For the text-containing cell, return its midpoint in (X, Y) coordinate format. 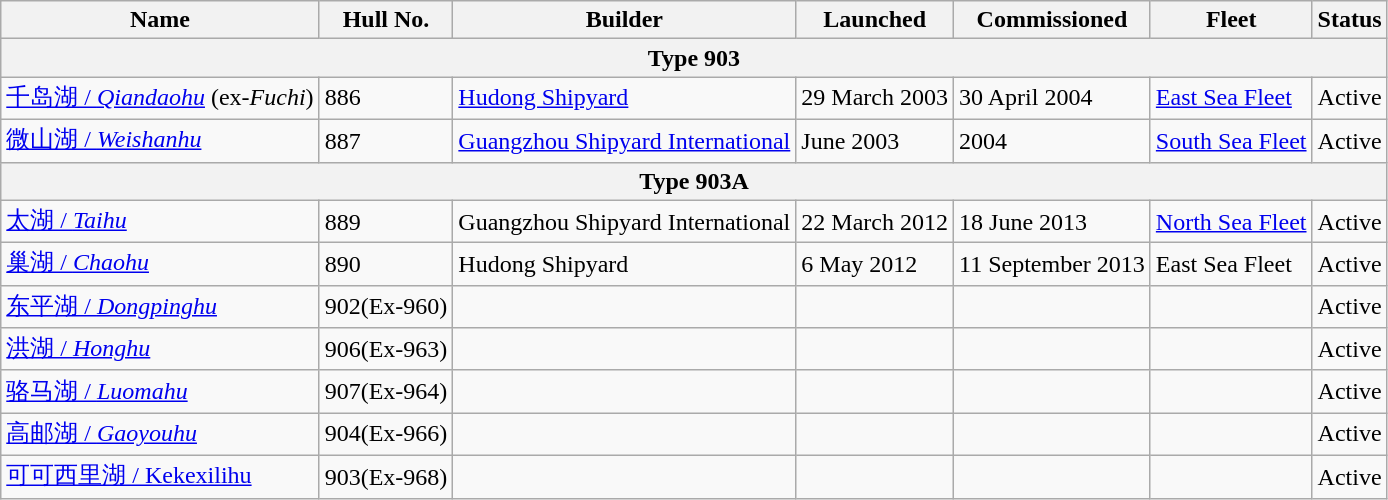
Status (1350, 20)
Hull No. (386, 20)
Fleet (1231, 20)
Commissioned (1052, 20)
Launched (875, 20)
Builder (624, 20)
889 (386, 222)
890 (386, 264)
North Sea Fleet (1231, 222)
东平湖 / Dongpinghu (160, 306)
Type 903A (694, 181)
6 May 2012 (875, 264)
18 June 2013 (1052, 222)
可可西里湖 / Kekexilihu (160, 476)
Name (160, 20)
22 March 2012 (875, 222)
2004 (1052, 140)
903(Ex-968) (386, 476)
South Sea Fleet (1231, 140)
29 March 2003 (875, 98)
高邮湖 / Gaoyouhu (160, 434)
June 2003 (875, 140)
30 April 2004 (1052, 98)
洪湖 / Honghu (160, 350)
千岛湖 / Qiandaohu (ex-Fuchi) (160, 98)
太湖 / Taihu (160, 222)
886 (386, 98)
骆马湖 / Luomahu (160, 392)
Type 903 (694, 58)
887 (386, 140)
904(Ex-966) (386, 434)
906(Ex-963) (386, 350)
11 September 2013 (1052, 264)
微山湖 / Weishanhu (160, 140)
907(Ex-964) (386, 392)
巢湖 / Chaohu (160, 264)
902(Ex-960) (386, 306)
